From the cell containing the given text, extract its center point as (x, y) coordinate. 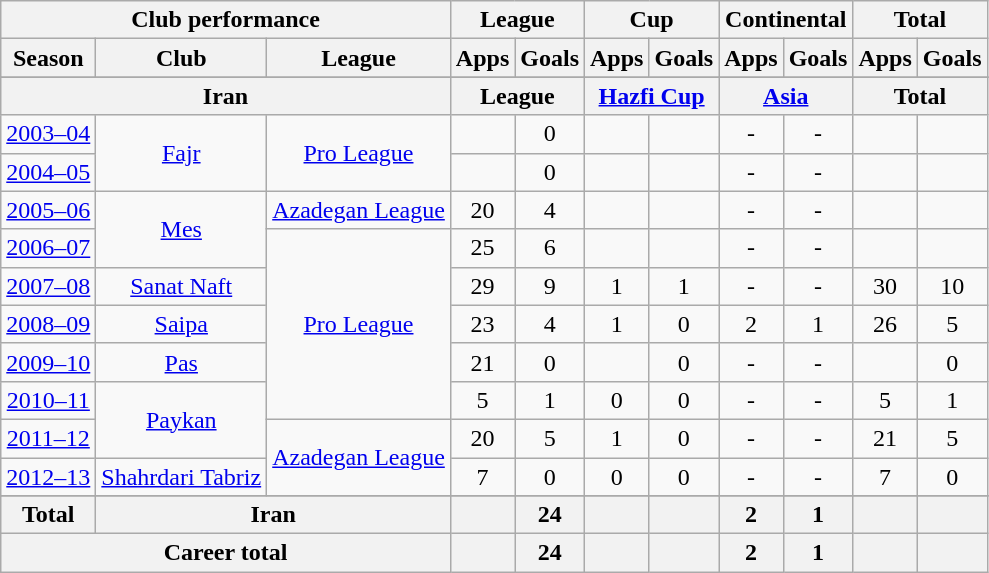
Mes (182, 229)
Cup (652, 20)
Club performance (226, 20)
2012–13 (48, 477)
9 (550, 286)
2008–09 (48, 324)
Paykan (182, 419)
2004–05 (48, 172)
Pas (182, 362)
Career total (226, 553)
2009–10 (48, 362)
10 (952, 286)
Asia (786, 96)
2011–12 (48, 438)
Season (48, 58)
Club (182, 58)
23 (482, 324)
2007–08 (48, 286)
Fajr (182, 153)
2005–06 (48, 210)
Saipa (182, 324)
30 (885, 286)
29 (482, 286)
2010–11 (48, 400)
Shahrdari Tabriz (182, 477)
2006–07 (48, 248)
Sanat Naft (182, 286)
6 (550, 248)
Continental (786, 20)
Hazfi Cup (652, 96)
2003–04 (48, 134)
26 (885, 324)
25 (482, 248)
